Capture the cell that displays the provided text and extract its [x, y] central coordinate. 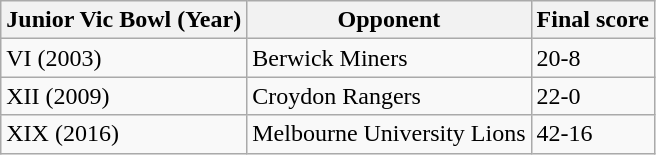
XIX (2016) [124, 134]
Melbourne University Lions [389, 134]
VI (2003) [124, 58]
Berwick Miners [389, 58]
Croydon Rangers [389, 96]
Junior Vic Bowl (Year) [124, 20]
22-0 [592, 96]
42-16 [592, 134]
20-8 [592, 58]
XII (2009) [124, 96]
Final score [592, 20]
Opponent [389, 20]
